Return the (x, y) coordinate for the center point of the cell that contains the specified text.  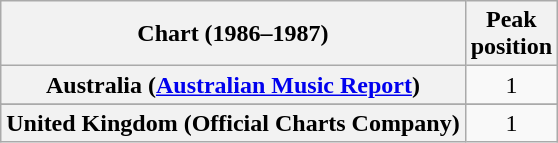
United Kingdom (Official Charts Company) (233, 123)
Peakposition (511, 34)
Australia (Australian Music Report) (233, 85)
Chart (1986–1987) (233, 34)
